Return the [x, y] coordinate for the center point of the cell that contains the specified text.  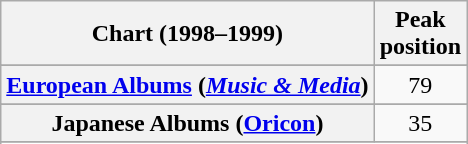
79 [420, 85]
Peakposition [420, 34]
European Albums (Music & Media) [188, 85]
Japanese Albums (Oricon) [188, 123]
Chart (1998–1999) [188, 34]
35 [420, 123]
